Return the [X, Y] coordinate for the center point of the cell that contains the specified text.  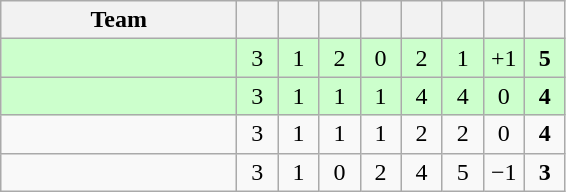
+1 [504, 58]
Team [119, 20]
−1 [504, 172]
